Locate the cell with the specified text and output its [x, y] center coordinate. 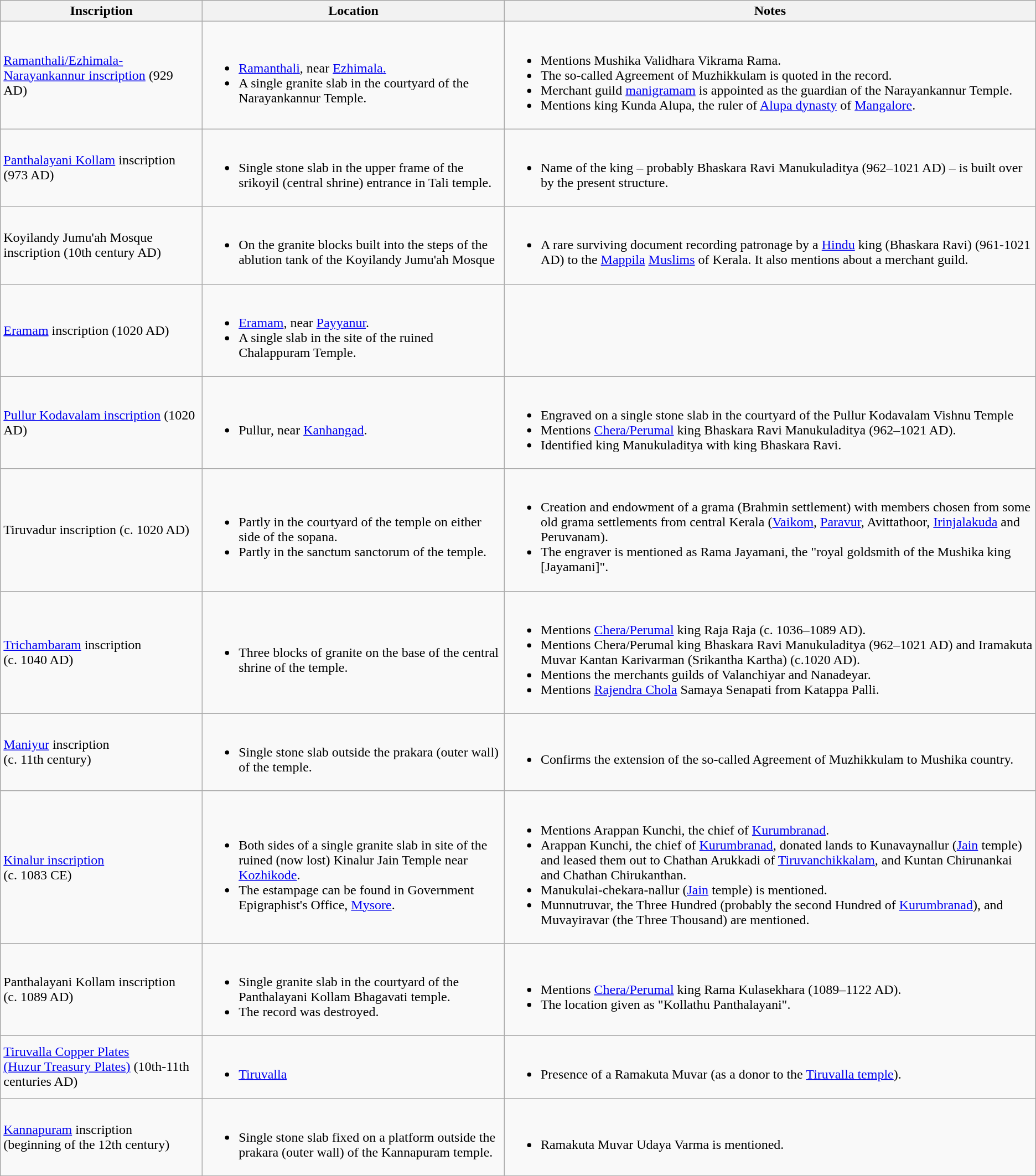
Eramam inscription (1020 AD) [102, 330]
Pullur, near Kanhangad. [354, 423]
Eramam, near Payyanur.A single slab in the site of the ruined Chalappuram Temple. [354, 330]
Inscription [102, 11]
Partly in the courtyard of the temple on either side of the sopana.Partly in the sanctum sanctorum of the temple. [354, 530]
Mentions Chera/Perumal king Rama Kulasekhara (1089–1122 AD).The location given as "Kollathu Panthalayani". [770, 990]
Single stone slab outside the prakara (outer wall) of the temple. [354, 752]
Tiruvalla Copper Plates(Huzur Treasury Plates) (10th-11th centuries AD) [102, 1067]
Panthalayani Kollam inscription (973 AD) [102, 168]
Koyilandy Jumu'ah Mosque inscription (10th century AD) [102, 245]
Pullur Kodavalam inscription (1020 AD) [102, 423]
Name of the king – probably Bhaskara Ravi Manukuladitya (962–1021 AD) – is built over by the present structure. [770, 168]
Tiruvadur inscription (c. 1020 AD) [102, 530]
Single granite slab in the courtyard of the Panthalayani Kollam Bhagavati temple.The record was destroyed. [354, 990]
Ramakuta Muvar Udaya Varma is mentioned. [770, 1137]
Confirms the extension of the so-called Agreement of Muzhikkulam to Mushika country. [770, 752]
Trichambaram inscription(c. 1040 AD) [102, 652]
Single stone slab in the upper frame of the srikoyil (central shrine) entrance in Tali temple. [354, 168]
Maniyur inscription(c. 11th century) [102, 752]
On the granite blocks built into the steps of the ablution tank of the Koyilandy Jumu'ah Mosque [354, 245]
Presence of a Ramakuta Muvar (as a donor to the Tiruvalla temple). [770, 1067]
Kinalur inscription(c. 1083 CE) [102, 867]
Kannapuram inscription(beginning of the 12th century) [102, 1137]
Ramanthali, near Ezhimala.A single granite slab in the courtyard of the Narayankannur Temple. [354, 75]
Single stone slab fixed on a platform outside the prakara (outer wall) of the Kannapuram temple. [354, 1137]
Notes [770, 11]
Panthalayani Kollam inscription(c. 1089 AD) [102, 990]
Ramanthali/Ezhimala-Narayankannur inscription (929 AD) [102, 75]
Location [354, 11]
Three blocks of granite on the base of the central shrine of the temple. [354, 652]
Tiruvalla [354, 1067]
